Locate the cell with the specified text and output its [x, y] center coordinate. 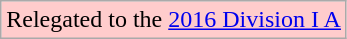
Relegated to the 2016 Division I A [174, 20]
